Search for the cell housing the specified text and yield its [x, y] center coordinate. 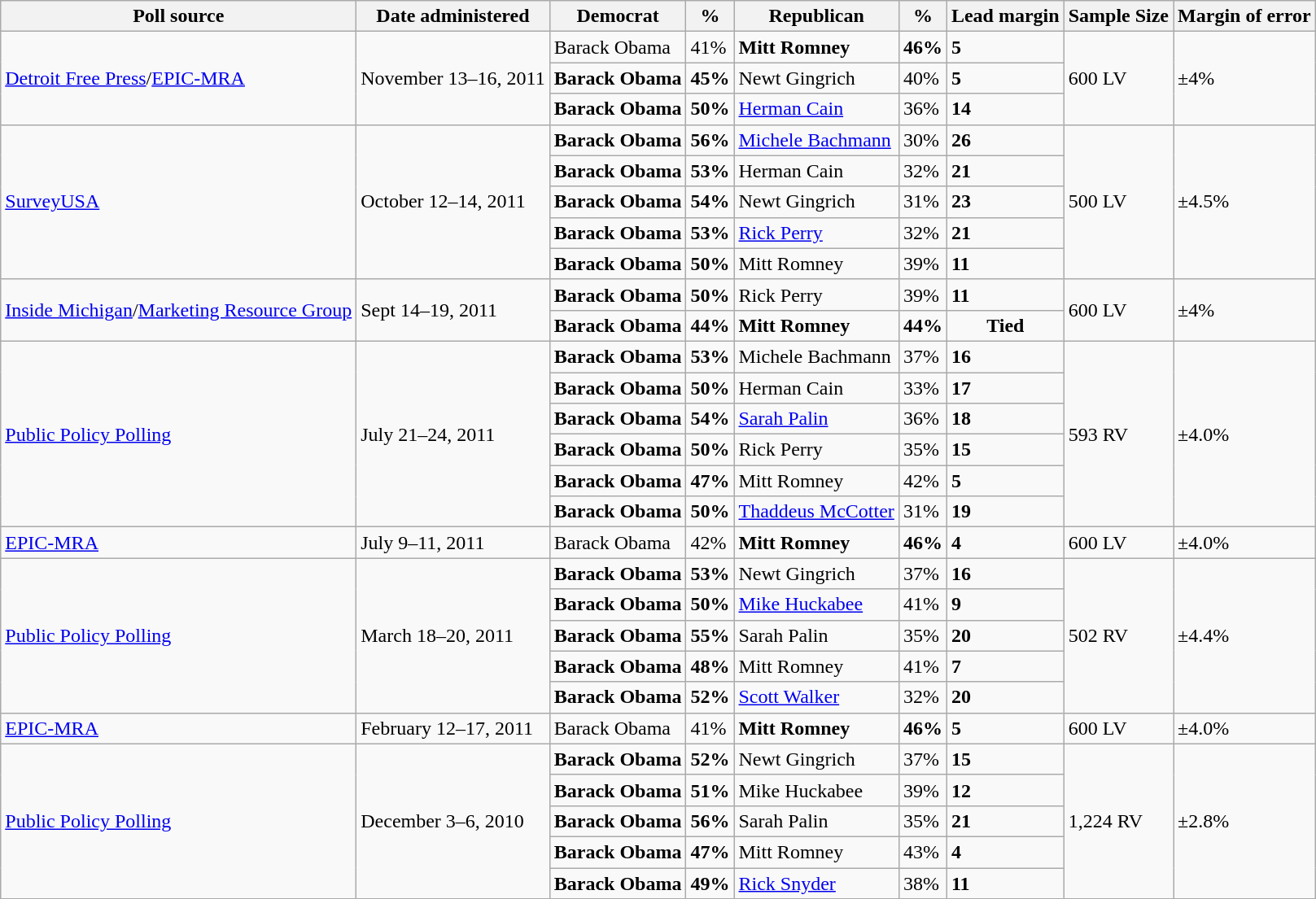
SurveyUSA [179, 202]
17 [1005, 388]
45% [710, 78]
593 RV [1118, 434]
Detroit Free Press/EPIC-MRA [179, 78]
March 18–20, 2011 [453, 635]
7 [1005, 666]
51% [710, 790]
Inside Michigan/Marketing Resource Group [179, 310]
43% [923, 852]
November 13–16, 2011 [453, 78]
12 [1005, 790]
40% [923, 78]
Lead margin [1005, 16]
502 RV [1118, 635]
Poll source [179, 16]
Rick Snyder [816, 883]
33% [923, 388]
55% [710, 635]
18 [1005, 419]
14 [1005, 109]
Date administered [453, 16]
Scott Walker [816, 697]
23 [1005, 202]
Democrat [618, 16]
500 LV [1118, 202]
49% [710, 883]
±4.5% [1245, 202]
48% [710, 666]
38% [923, 883]
July 21–24, 2011 [453, 434]
Sample Size [1118, 16]
December 3–6, 2010 [453, 821]
Republican [816, 16]
26 [1005, 140]
±2.8% [1245, 821]
October 12–14, 2011 [453, 202]
Tied [1005, 325]
February 12–17, 2011 [453, 728]
±4.4% [1245, 635]
Sept 14–19, 2011 [453, 310]
9 [1005, 604]
July 9–11, 2011 [453, 543]
Margin of error [1245, 16]
Thaddeus McCotter [816, 512]
19 [1005, 512]
1,224 RV [1118, 821]
30% [923, 140]
